Pinpoint the cell where the given text exists, returning its (X, Y) midpoint coordinate. 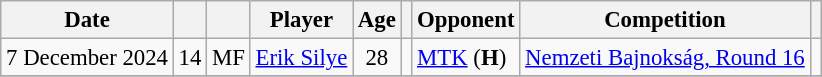
14 (190, 58)
7 December 2024 (88, 58)
Nemzeti Bajnokság, Round 16 (665, 58)
Age (378, 20)
Competition (665, 20)
MF (229, 58)
Date (88, 20)
MTK (H) (466, 58)
Player (301, 20)
28 (378, 58)
Erik Silye (301, 58)
Opponent (466, 20)
